Return the (x, y) coordinate for the center point of the cell that contains the specified text.  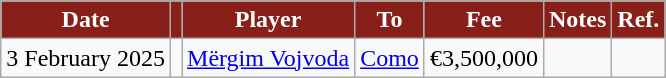
Como (390, 58)
Fee (484, 20)
Ref. (638, 20)
Date (86, 20)
Mërgim Vojvoda (268, 58)
3 February 2025 (86, 58)
Player (268, 20)
€3,500,000 (484, 58)
To (390, 20)
Notes (577, 20)
